Extract the [x, y] coordinate from the center of the cell holding the provided text.  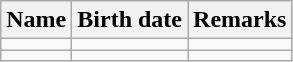
Remarks [240, 20]
Birth date [130, 20]
Name [36, 20]
